Detect which cell encompasses the target text, then output its (X, Y) center coordinate. 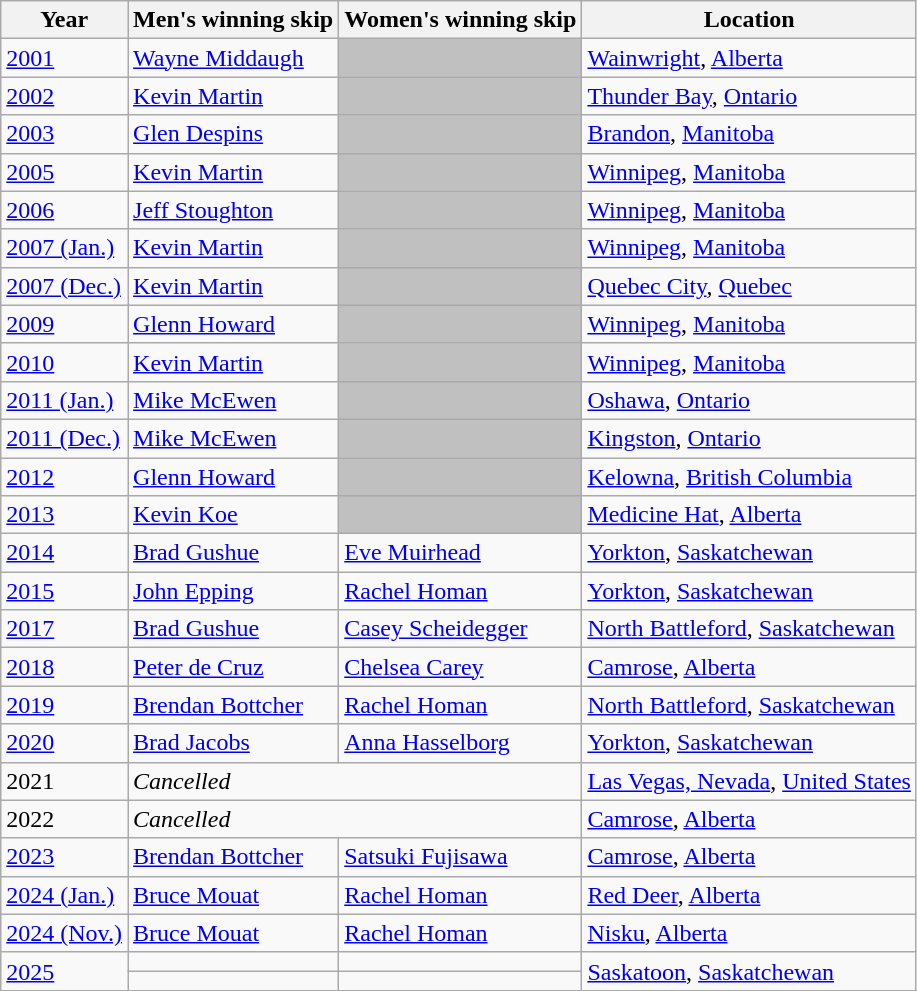
John Epping (234, 591)
2007 (Dec.) (64, 286)
Kevin Koe (234, 515)
2022 (64, 819)
2002 (64, 96)
2010 (64, 362)
Satsuki Fujisawa (460, 857)
Glen Despins (234, 134)
2015 (64, 591)
2024 (Nov.) (64, 933)
2003 (64, 134)
Wayne Middaugh (234, 58)
Medicine Hat, Alberta (750, 515)
Eve Muirhead (460, 553)
2025 (64, 971)
2017 (64, 629)
Kingston, Ontario (750, 438)
2001 (64, 58)
Location (750, 20)
Brandon, Manitoba (750, 134)
Casey Scheidegger (460, 629)
Red Deer, Alberta (750, 895)
2005 (64, 172)
2021 (64, 781)
Women's winning skip (460, 20)
2011 (Jan.) (64, 400)
Jeff Stoughton (234, 210)
2014 (64, 553)
Oshawa, Ontario (750, 400)
Year (64, 20)
Quebec City, Quebec (750, 286)
Thunder Bay, Ontario (750, 96)
Wainwright, Alberta (750, 58)
Kelowna, British Columbia (750, 477)
2007 (Jan.) (64, 248)
Chelsea Carey (460, 667)
2020 (64, 743)
2009 (64, 324)
Las Vegas, Nevada, United States (750, 781)
2019 (64, 705)
Brad Jacobs (234, 743)
2024 (Jan.) (64, 895)
2023 (64, 857)
Nisku, Alberta (750, 933)
Men's winning skip (234, 20)
2018 (64, 667)
Peter de Cruz (234, 667)
Anna Hasselborg (460, 743)
2013 (64, 515)
2011 (Dec.) (64, 438)
Saskatoon, Saskatchewan (750, 971)
2012 (64, 477)
2006 (64, 210)
